Output the (x, y) coordinate of the center of the cell containing the given text.  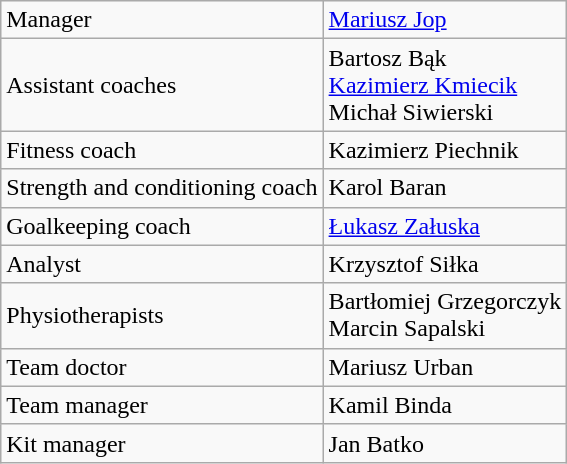
Manager (162, 20)
Assistant coaches (162, 85)
Team doctor (162, 367)
Analyst (162, 264)
Kit manager (162, 443)
Team manager (162, 405)
Jan Batko (445, 443)
Bartłomiej Grzegorczyk Marcin Sapalski (445, 316)
Physiotherapists (162, 316)
Kazimierz Piechnik (445, 150)
Mariusz Urban (445, 367)
Mariusz Jop (445, 20)
Kamil Binda (445, 405)
Łukasz Załuska (445, 226)
Goalkeeping coach (162, 226)
Krzysztof Siłka (445, 264)
Strength and conditioning coach (162, 188)
Bartosz Bąk Kazimierz Kmiecik Michał Siwierski (445, 85)
Fitness coach (162, 150)
Karol Baran (445, 188)
